Locate the cell with the specified text and output its (x, y) center coordinate. 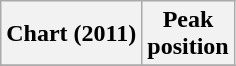
Peak position (188, 34)
Chart (2011) (72, 34)
